Search for the cell housing the specified text and yield its [x, y] center coordinate. 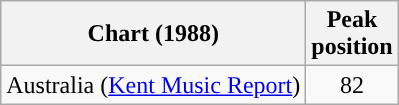
Chart (1988) [154, 34]
82 [352, 85]
Peakposition [352, 34]
Australia (Kent Music Report) [154, 85]
